Identify which cell holds the provided text, then report its (x, y) central coordinate. 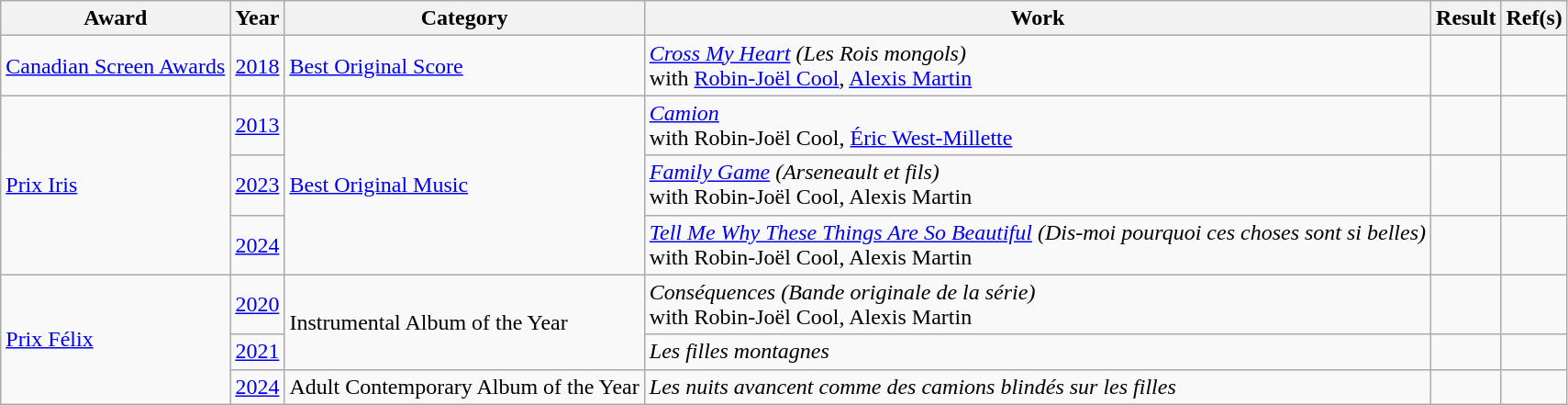
Tell Me Why These Things Are So Beautiful (Dis-moi pourquoi ces choses sont si belles)with Robin-Joël Cool, Alexis Martin (1037, 244)
2023 (257, 186)
Award (116, 18)
2018 (257, 66)
Result (1466, 18)
Family Game (Arseneault et fils)with Robin-Joël Cool, Alexis Martin (1037, 186)
Cross My Heart (Les Rois mongols)with Robin-Joël Cool, Alexis Martin (1037, 66)
Camionwith Robin-Joël Cool, Éric West-Millette (1037, 125)
2021 (257, 352)
Ref(s) (1534, 18)
Prix Félix (116, 340)
Prix Iris (116, 186)
Les filles montagnes (1037, 352)
Work (1037, 18)
Best Original Music (464, 186)
2013 (257, 125)
Instrumental Album of the Year (464, 321)
Adult Contemporary Album of the Year (464, 387)
Year (257, 18)
Les nuits avancent comme des camions blindés sur les filles (1037, 387)
Canadian Screen Awards (116, 66)
2020 (257, 305)
Best Original Score (464, 66)
Conséquences (Bande originale de la série)with Robin-Joël Cool, Alexis Martin (1037, 305)
Category (464, 18)
